Return the [X, Y] coordinate for the center point of the cell that contains the specified text.  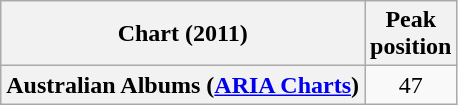
Chart (2011) [183, 34]
Peakposition [411, 34]
47 [411, 85]
Australian Albums (ARIA Charts) [183, 85]
